From the cell containing the given text, extract its center point as (x, y) coordinate. 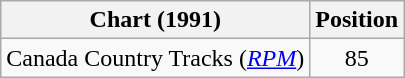
Canada Country Tracks (RPM) (156, 58)
Position (357, 20)
Chart (1991) (156, 20)
85 (357, 58)
